Return [x, y] of the center of cell containing provided text 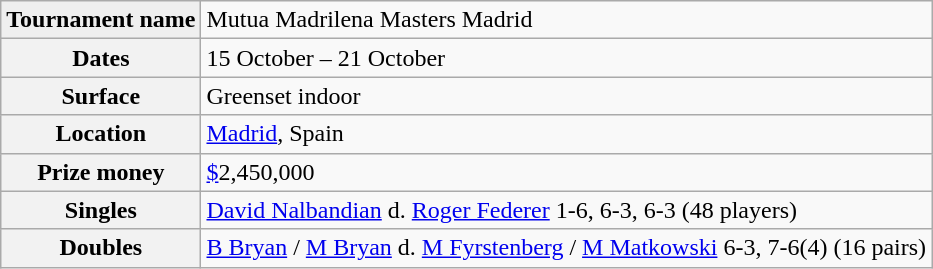
David Nalbandian d. Roger Federer 1-6, 6-3, 6-3 (48 players) [566, 210]
Mutua Madrilena Masters Madrid [566, 20]
Prize money [101, 172]
Singles [101, 210]
Tournament name [101, 20]
Greenset indoor [566, 96]
Location [101, 134]
B Bryan / M Bryan d. M Fyrstenberg / M Matkowski 6-3, 7-6(4) (16 pairs) [566, 248]
Dates [101, 58]
Surface [101, 96]
$2,450,000 [566, 172]
15 October – 21 October [566, 58]
Madrid, Spain [566, 134]
Doubles [101, 248]
